For the text-containing cell, return its midpoint in [X, Y] coordinate format. 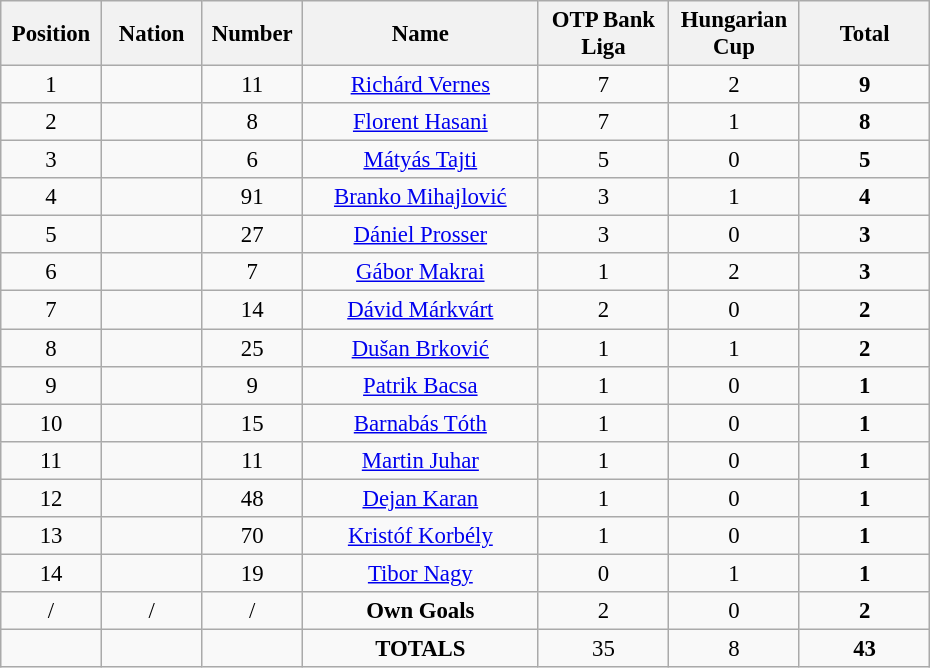
Dušan Brković [421, 348]
Number [252, 34]
Gábor Makrai [421, 273]
19 [252, 573]
Total [864, 34]
Name [421, 34]
Patrik Bacsa [421, 385]
25 [252, 348]
Dejan Karan [421, 498]
27 [252, 235]
35 [604, 648]
91 [252, 197]
Tibor Nagy [421, 573]
Kristóf Korbély [421, 536]
Hungarian Cup [734, 34]
Dániel Prosser [421, 235]
Branko Mihajlović [421, 197]
Richárd Vernes [421, 85]
43 [864, 648]
TOTALS [421, 648]
Barnabás Tóth [421, 423]
48 [252, 498]
Martin Juhar [421, 460]
Own Goals [421, 611]
Dávid Márkvárt [421, 310]
Position [52, 34]
70 [252, 536]
13 [52, 536]
Mátyás Tajti [421, 160]
15 [252, 423]
Florent Hasani [421, 122]
OTP Bank Liga [604, 34]
Nation [152, 34]
10 [52, 423]
12 [52, 498]
